Return the (X, Y) coordinate for the center point of the cell that contains the specified text.  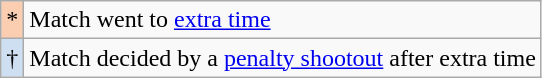
Match decided by a penalty shootout after extra time (283, 58)
* (12, 20)
† (12, 58)
Match went to extra time (283, 20)
